Scan for the cell matching the given text and deliver its (X, Y) coordinate at center. 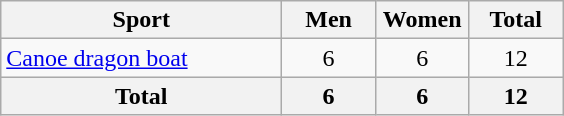
Women (422, 20)
Men (329, 20)
Sport (142, 20)
Canoe dragon boat (142, 58)
